Find where the given text appears and provide that cell's center as [X, Y] coordinate. 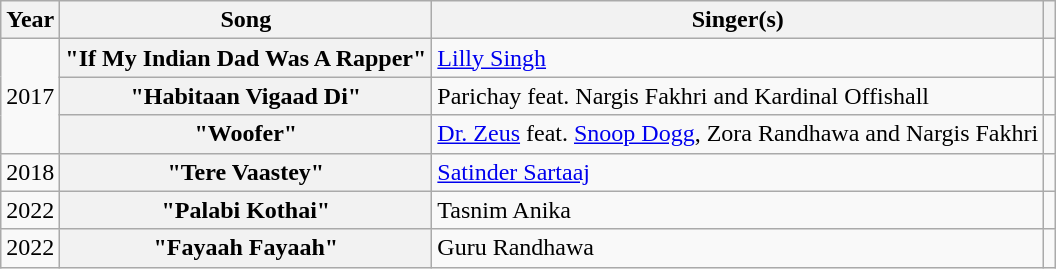
Parichay feat. Nargis Fakhri and Kardinal Offishall [738, 96]
2018 [30, 172]
2017 [30, 96]
"Habitaan Vigaad Di" [246, 96]
Singer(s) [738, 20]
Lilly Singh [738, 58]
Guru Randhawa [738, 248]
"If My Indian Dad Was A Rapper" [246, 58]
Song [246, 20]
Tasnim Anika [738, 210]
"Woofer" [246, 134]
Year [30, 20]
"Fayaah Fayaah" [246, 248]
"Tere Vaastey" [246, 172]
Satinder Sartaaj [738, 172]
"Palabi Kothai" [246, 210]
Dr. Zeus feat. Snoop Dogg, Zora Randhawa and Nargis Fakhri [738, 134]
